Return the [x, y] coordinate for the center point of the cell that contains the specified text.  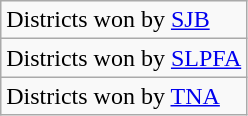
Districts won by SLPFA [124, 58]
Districts won by SJB [124, 20]
Districts won by TNA [124, 96]
